Capture the cell that displays the provided text and extract its [X, Y] central coordinate. 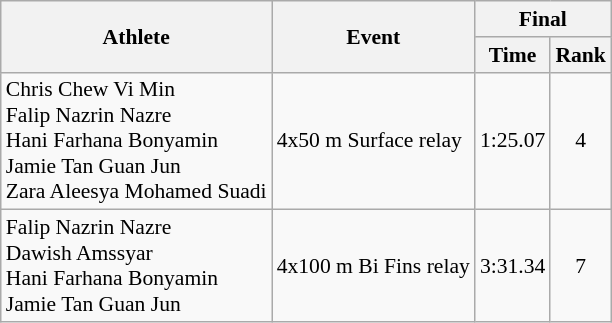
Falip Nazrin NazreDawish AmssyarHani Farhana BonyaminJamie Tan Guan Jun [136, 266]
Event [374, 36]
Athlete [136, 36]
1:25.07 [512, 141]
3:31.34 [512, 266]
4x50 m Surface relay [374, 141]
Time [512, 55]
4 [580, 141]
Rank [580, 55]
7 [580, 266]
Chris Chew Vi MinFalip Nazrin NazreHani Farhana BonyaminJamie Tan Guan JunZara Aleesya Mohamed Suadi [136, 141]
Final [543, 19]
4x100 m Bi Fins relay [374, 266]
